Output the (X, Y) coordinate of the center of the cell containing the given text.  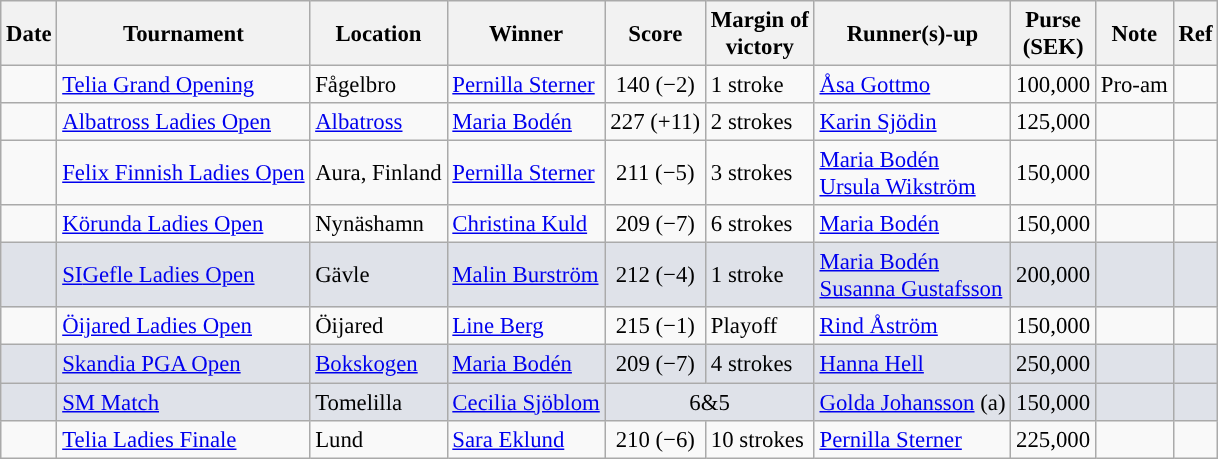
Location (378, 34)
Tournament (184, 34)
Öijared (378, 327)
3 strokes (760, 174)
210 (−6) (655, 439)
Nynäshamn (378, 224)
Hanna Hell (912, 364)
Gävle (378, 276)
227 (+11) (655, 122)
Telia Grand Opening (184, 85)
Skandia PGA Open (184, 364)
250,000 (1054, 364)
Line Berg (526, 327)
Margin ofvictory (760, 34)
Albatross Ladies Open (184, 122)
Lund (378, 439)
Sara Eklund (526, 439)
Golda Johansson (a) (912, 402)
SIGefle Ladies Open (184, 276)
Karin Sjödin (912, 122)
Albatross (378, 122)
Date (29, 34)
200,000 (1054, 276)
Christina Kuld (526, 224)
Felix Finnish Ladies Open (184, 174)
Note (1134, 34)
Rind Åström (912, 327)
6&5 (710, 402)
Purse(SEK) (1054, 34)
Öijared Ladies Open (184, 327)
Pro-am (1134, 85)
140 (−2) (655, 85)
Score (655, 34)
Maria Bodén Ursula Wikström (912, 174)
212 (−4) (655, 276)
Cecilia Sjöblom (526, 402)
Winner (526, 34)
Playoff (760, 327)
Fågelbro (378, 85)
Körunda Ladies Open (184, 224)
Åsa Gottmo (912, 85)
4 strokes (760, 364)
Tomelilla (378, 402)
211 (−5) (655, 174)
215 (−1) (655, 327)
Malin Burström (526, 276)
100,000 (1054, 85)
Runner(s)-up (912, 34)
125,000 (1054, 122)
Telia Ladies Finale (184, 439)
2 strokes (760, 122)
225,000 (1054, 439)
Bokskogen (378, 364)
10 strokes (760, 439)
Maria Bodén Susanna Gustafsson (912, 276)
SM Match (184, 402)
Ref (1196, 34)
6 strokes (760, 224)
Aura, Finland (378, 174)
